Provide the (x, y) coordinate of the cell's center where the given text is located.  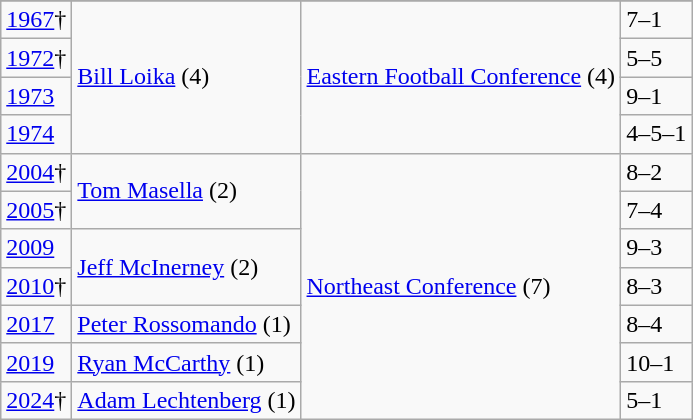
2017 (36, 324)
2009 (36, 248)
Northeast Conference (7) (461, 286)
2019 (36, 362)
8–4 (656, 324)
5–5 (656, 58)
2004† (36, 172)
Jeff McInerney (2) (186, 267)
2005† (36, 210)
Eastern Football Conference (4) (461, 77)
Peter Rossomando (1) (186, 324)
Bill Loika (4) (186, 77)
8–3 (656, 286)
8–2 (656, 172)
10–1 (656, 362)
7–1 (656, 20)
Adam Lechtenberg (1) (186, 400)
Ryan McCarthy (1) (186, 362)
1972† (36, 58)
Tom Masella (2) (186, 191)
2010† (36, 286)
1967† (36, 20)
2024† (36, 400)
9–3 (656, 248)
4–5–1 (656, 134)
1973 (36, 96)
9–1 (656, 96)
1974 (36, 134)
7–4 (656, 210)
5–1 (656, 400)
